Detect which cell encompasses the target text, then output its (X, Y) center coordinate. 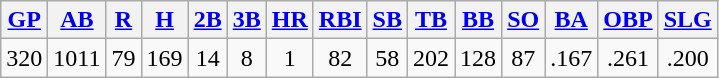
87 (524, 58)
SB (387, 20)
RBI (340, 20)
2B (208, 20)
OBP (628, 20)
320 (24, 58)
169 (164, 58)
R (124, 20)
SLG (688, 20)
H (164, 20)
HR (290, 20)
AB (77, 20)
202 (430, 58)
.261 (628, 58)
BA (572, 20)
79 (124, 58)
14 (208, 58)
.167 (572, 58)
3B (246, 20)
1 (290, 58)
BB (478, 20)
128 (478, 58)
.200 (688, 58)
TB (430, 20)
1011 (77, 58)
82 (340, 58)
GP (24, 20)
58 (387, 58)
8 (246, 58)
SO (524, 20)
